From the cell containing the given text, extract its center point as (x, y) coordinate. 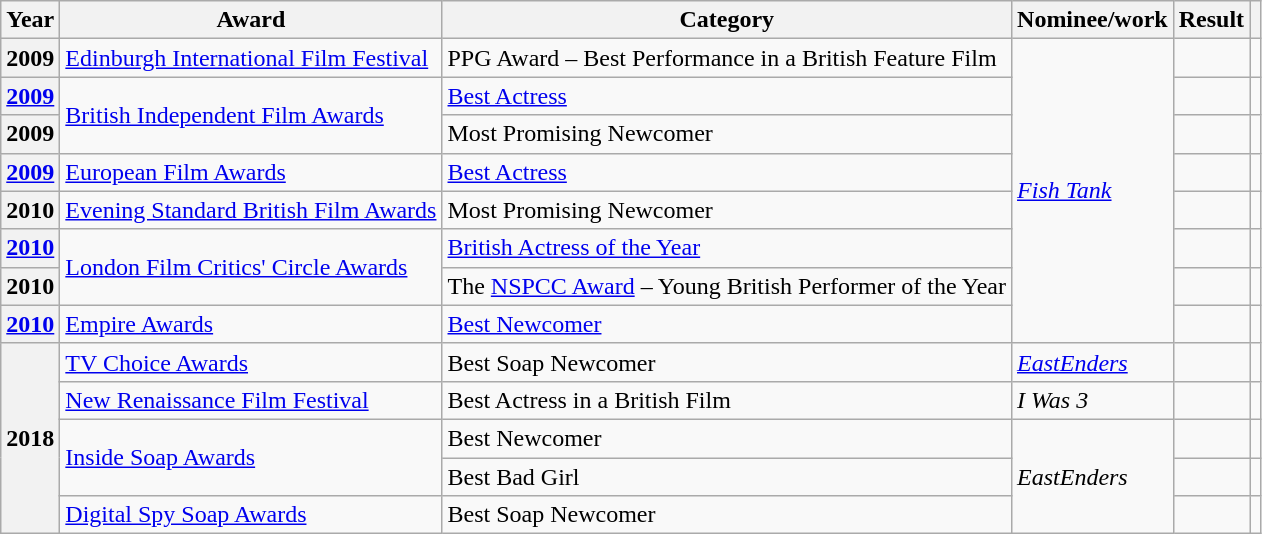
TV Choice Awards (251, 362)
Digital Spy Soap Awards (251, 515)
Result (1211, 20)
Fish Tank (1093, 191)
London Film Critics' Circle Awards (251, 267)
Inside Soap Awards (251, 457)
British Actress of the Year (727, 248)
I Was 3 (1093, 400)
Edinburgh International Film Festival (251, 58)
Year (30, 20)
Best Actress in a British Film (727, 400)
European Film Awards (251, 172)
Award (251, 20)
Empire Awards (251, 324)
Category (727, 20)
2018 (30, 438)
PPG Award – Best Performance in a British Feature Film (727, 58)
Best Bad Girl (727, 477)
British Independent Film Awards (251, 115)
Evening Standard British Film Awards (251, 210)
The NSPCC Award – Young British Performer of the Year (727, 286)
Nominee/work (1093, 20)
New Renaissance Film Festival (251, 400)
